Search for the cell housing the specified text and yield its [x, y] center coordinate. 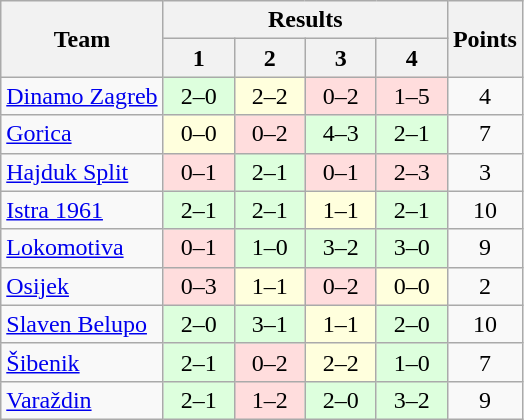
1 [198, 58]
Results [305, 20]
3–0 [412, 248]
Istra 1961 [82, 210]
Šibenik [82, 362]
2–3 [412, 172]
Gorica [82, 134]
1–2 [270, 400]
3–1 [270, 324]
Varaždin [82, 400]
Hajduk Split [82, 172]
Slaven Belupo [82, 324]
Team [82, 39]
Dinamo Zagreb [82, 96]
1–5 [412, 96]
Lokomotiva [82, 248]
4–3 [340, 134]
Points [484, 39]
0–3 [198, 286]
Osijek [82, 286]
